Output the [X, Y] coordinate of the center of the cell containing the given text.  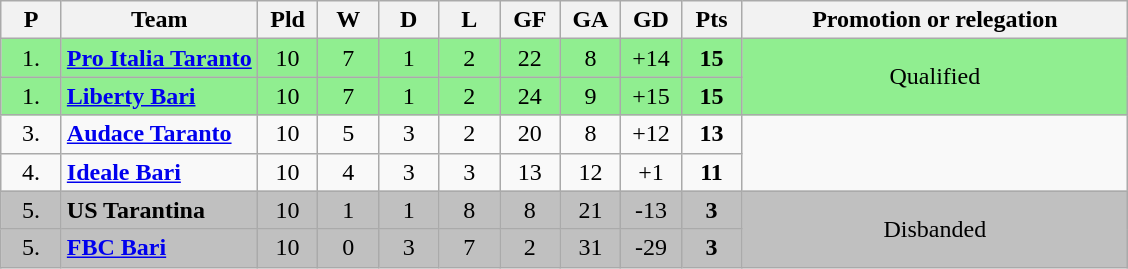
9 [590, 96]
+1 [652, 172]
21 [590, 210]
Ideale Bari [159, 172]
Audace Taranto [159, 134]
3. [32, 134]
L [470, 20]
Disbanded [935, 229]
W [348, 20]
+15 [652, 96]
GD [652, 20]
0 [348, 248]
GF [530, 20]
+14 [652, 58]
GA [590, 20]
20 [530, 134]
11 [712, 172]
US Tarantina [159, 210]
4 [348, 172]
12 [590, 172]
22 [530, 58]
-13 [652, 210]
Pro Italia Taranto [159, 58]
31 [590, 248]
-29 [652, 248]
FBC Bari [159, 248]
Pld [288, 20]
5 [348, 134]
Promotion or relegation [935, 20]
Team [159, 20]
Pts [712, 20]
24 [530, 96]
+12 [652, 134]
4. [32, 172]
Qualified [935, 77]
Liberty Bari [159, 96]
P [32, 20]
D [408, 20]
